From the cell containing the given text, extract its center point as (X, Y) coordinate. 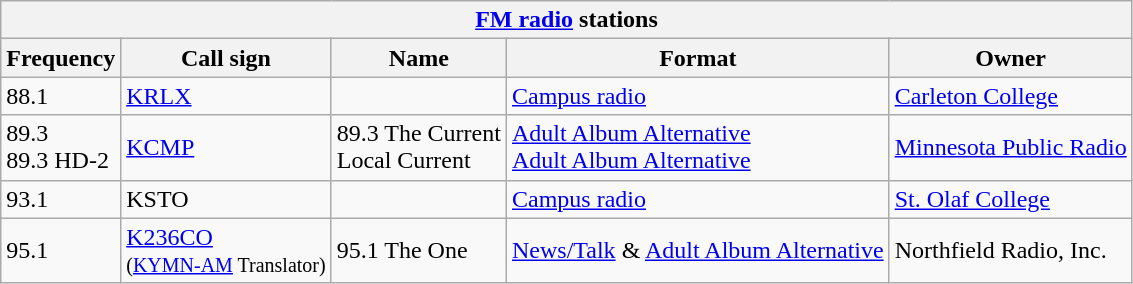
K236CO(KYMN-AM Translator) (226, 250)
St. Olaf College (1010, 199)
Owner (1010, 58)
Northfield Radio, Inc. (1010, 250)
Frequency (61, 58)
News/Talk & Adult Album Alternative (698, 250)
Name (418, 58)
KSTO (226, 199)
89.389.3 HD-2 (61, 148)
KCMP (226, 148)
89.3 The CurrentLocal Current (418, 148)
Carleton College (1010, 96)
93.1 (61, 199)
Minnesota Public Radio (1010, 148)
Adult Album AlternativeAdult Album Alternative (698, 148)
Format (698, 58)
95.1 (61, 250)
88.1 (61, 96)
95.1 The One (418, 250)
KRLX (226, 96)
FM radio stations (566, 20)
Call sign (226, 58)
